Return (x, y) of the center of cell containing provided text 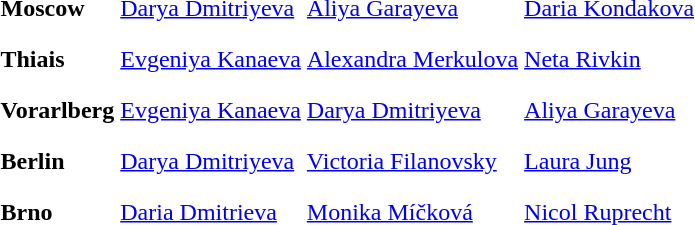
Victoria Filanovsky (412, 161)
Alexandra Merkulova (412, 59)
